Detect which cell encompasses the target text, then output its (X, Y) center coordinate. 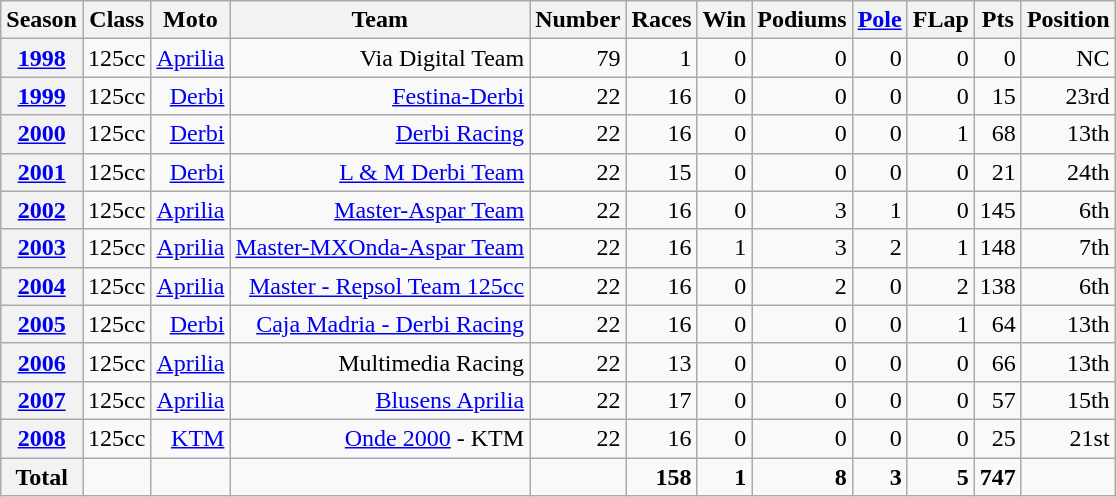
7th (1068, 248)
Position (1068, 20)
Master - Repsol Team 125cc (380, 286)
2002 (42, 210)
L & M Derbi Team (380, 172)
Master-MXOnda-Aspar Team (380, 248)
66 (998, 362)
747 (998, 477)
2006 (42, 362)
1998 (42, 58)
8 (802, 477)
KTM (190, 438)
2008 (42, 438)
2000 (42, 134)
Multimedia Racing (380, 362)
148 (998, 248)
Season (42, 20)
25 (998, 438)
Caja Madria - Derbi Racing (380, 324)
Onde 2000 - KTM (380, 438)
2001 (42, 172)
NC (1068, 58)
Pole (880, 20)
138 (998, 286)
13 (662, 362)
24th (1068, 172)
64 (998, 324)
Festina-Derbi (380, 96)
Number (578, 20)
2003 (42, 248)
2004 (42, 286)
21 (998, 172)
Pts (998, 20)
Class (116, 20)
Podiums (802, 20)
Moto (190, 20)
2007 (42, 400)
17 (662, 400)
Total (42, 477)
Win (724, 20)
Via Digital Team (380, 58)
79 (578, 58)
5 (940, 477)
15th (1068, 400)
Blusens Aprilia (380, 400)
158 (662, 477)
Master-Aspar Team (380, 210)
Races (662, 20)
57 (998, 400)
23rd (1068, 96)
145 (998, 210)
1999 (42, 96)
Derbi Racing (380, 134)
Team (380, 20)
68 (998, 134)
FLap (940, 20)
2005 (42, 324)
21st (1068, 438)
